For the text-containing cell, return its midpoint in (X, Y) coordinate format. 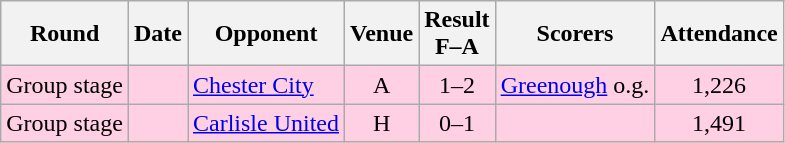
0–1 (457, 123)
1,226 (719, 85)
Opponent (266, 34)
Greenough o.g. (575, 85)
Carlisle United (266, 123)
Scorers (575, 34)
1–2 (457, 85)
H (382, 123)
Venue (382, 34)
ResultF–A (457, 34)
A (382, 85)
Chester City (266, 85)
Date (158, 34)
Attendance (719, 34)
Round (65, 34)
1,491 (719, 123)
